Scan for the cell matching the given text and deliver its [x, y] coordinate at center. 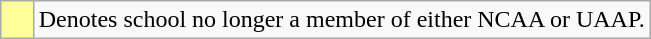
Denotes school no longer a member of either NCAA or UAAP. [342, 20]
